Pinpoint the cell where the given text exists, returning its [X, Y] midpoint coordinate. 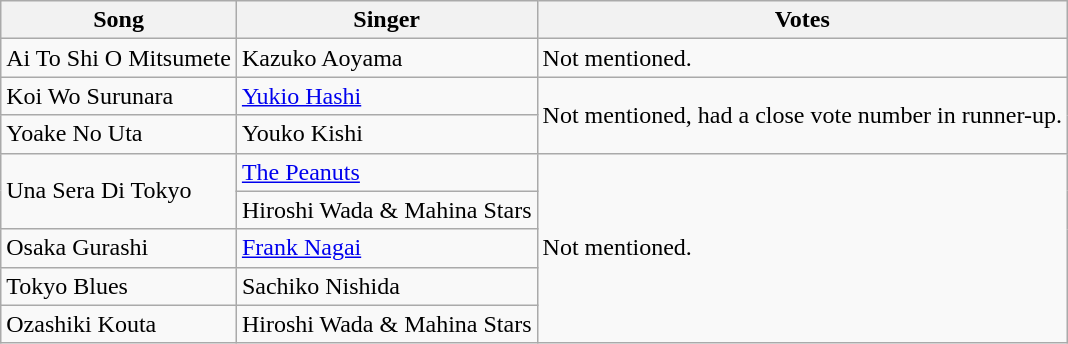
Song [119, 20]
Youko Kishi [386, 134]
Ai To Shi O Mitsumete [119, 58]
The Peanuts [386, 172]
Not mentioned, had a close vote number in runner-up. [802, 115]
Tokyo Blues [119, 286]
Frank Nagai [386, 248]
Osaka Gurashi [119, 248]
Yoake No Uta [119, 134]
Sachiko Nishida [386, 286]
Kazuko Aoyama [386, 58]
Yukio Hashi [386, 96]
Votes [802, 20]
Una Sera Di Tokyo [119, 191]
Ozashiki Kouta [119, 324]
Koi Wo Surunara [119, 96]
Singer [386, 20]
